Identify which cell holds the provided text, then report its (X, Y) central coordinate. 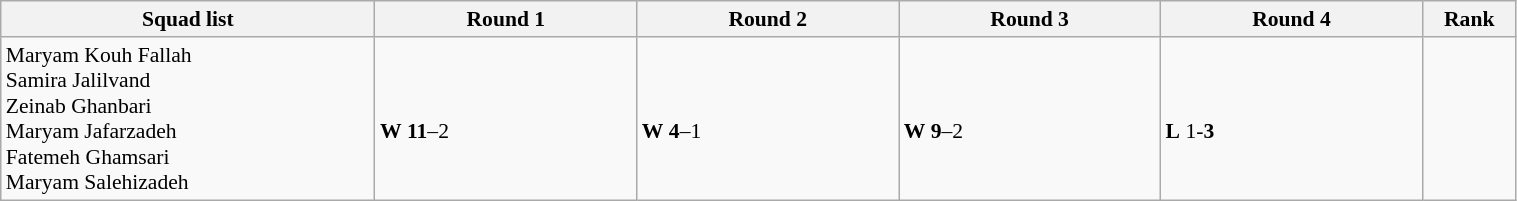
Round 4 (1292, 19)
Round 1 (506, 19)
W 11–2 (506, 118)
L 1-3 (1292, 118)
Squad list (188, 19)
Round 2 (768, 19)
W 4–1 (768, 118)
Round 3 (1030, 19)
W 9–2 (1030, 118)
Rank (1469, 19)
Maryam Kouh FallahSamira JalilvandZeinab GhanbariMaryam JafarzadehFatemeh GhamsariMaryam Salehizadeh (188, 118)
